Search for the cell housing the specified text and yield its [X, Y] center coordinate. 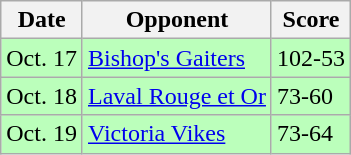
Laval Rouge et Or [176, 96]
73-60 [310, 96]
Opponent [176, 20]
Score [310, 20]
Oct. 18 [42, 96]
73-64 [310, 134]
Oct. 17 [42, 58]
Oct. 19 [42, 134]
Bishop's Gaiters [176, 58]
102-53 [310, 58]
Victoria Vikes [176, 134]
Date [42, 20]
